Search for the cell housing the specified text and yield its (x, y) center coordinate. 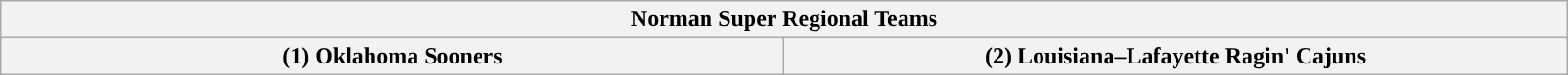
(2) Louisiana–Lafayette Ragin' Cajuns (1176, 56)
(1) Oklahoma Sooners (392, 56)
Norman Super Regional Teams (784, 19)
